Extract the (X, Y) coordinate from the center of the cell holding the provided text.  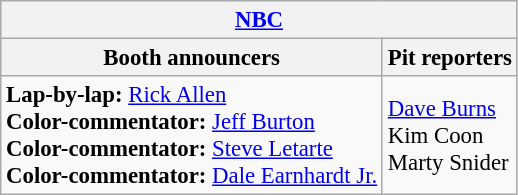
Lap-by-lap: Rick AllenColor-commentator: Jeff BurtonColor-commentator: Steve LetarteColor-commentator: Dale Earnhardt Jr. (192, 136)
Dave BurnsKim CoonMarty Snider (450, 136)
NBC (260, 20)
Booth announcers (192, 58)
Pit reporters (450, 58)
